Output the (x, y) coordinate of the center of the cell containing the given text.  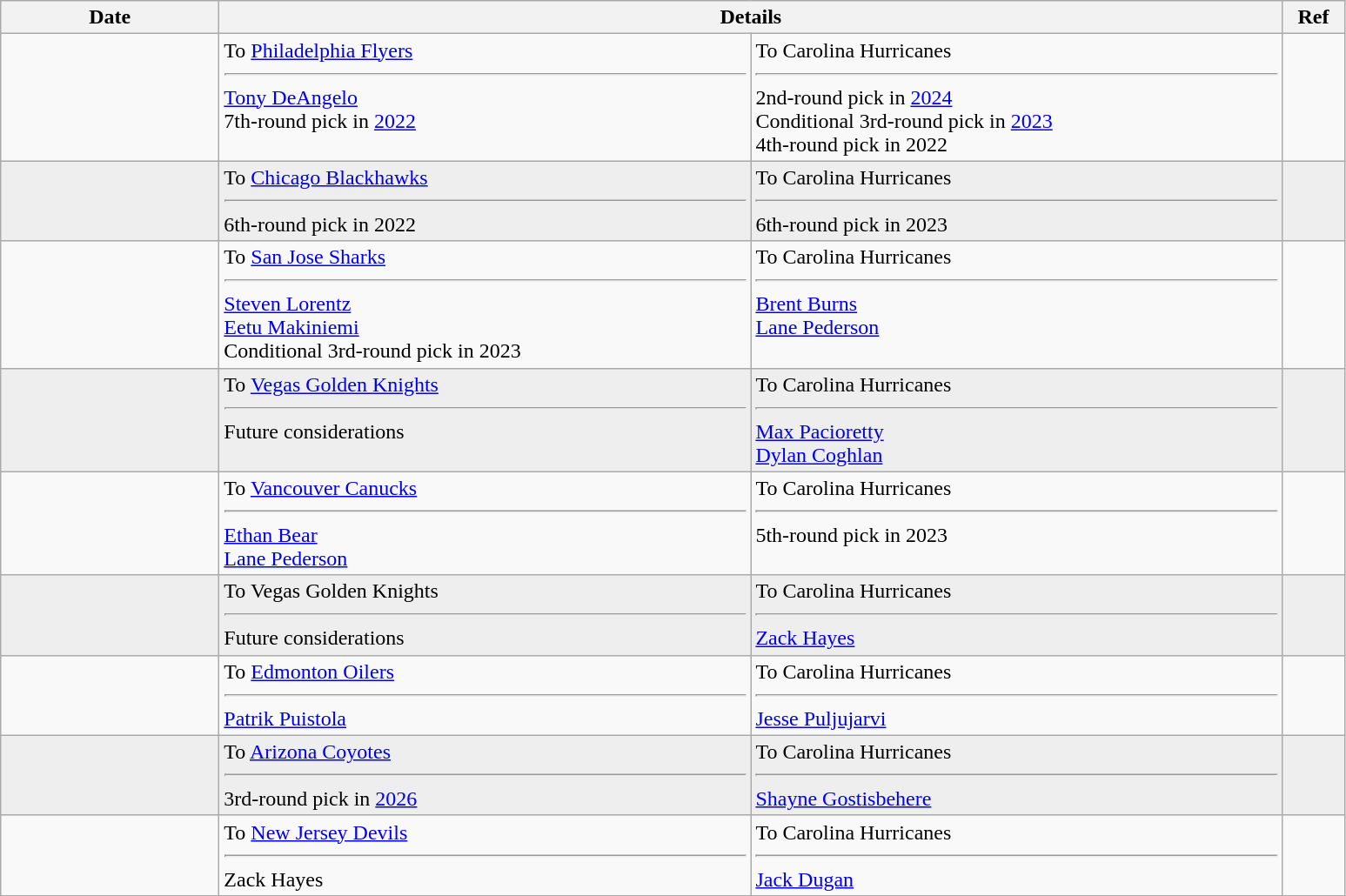
Date (110, 17)
To Carolina HurricanesShayne Gostisbehere (1016, 775)
To Carolina HurricanesZack Hayes (1016, 615)
To Edmonton OilersPatrik Puistola (485, 695)
To Carolina HurricanesBrent BurnsLane Pederson (1016, 304)
To New Jersey DevilsZack Hayes (485, 855)
To Carolina HurricanesJack Dugan (1016, 855)
To Carolina Hurricanes2nd-round pick in 2024Conditional 3rd-round pick in 20234th-round pick in 2022 (1016, 97)
To Vancouver CanucksEthan BearLane Pederson (485, 524)
To San Jose SharksSteven LorentzEetu MakiniemiConditional 3rd-round pick in 2023 (485, 304)
To Carolina HurricanesMax PaciorettyDylan Coghlan (1016, 419)
To Carolina Hurricanes5th-round pick in 2023 (1016, 524)
To Carolina HurricanesJesse Puljujarvi (1016, 695)
Ref (1314, 17)
Details (751, 17)
To Carolina Hurricanes6th-round pick in 2023 (1016, 201)
To Arizona Coyotes3rd-round pick in 2026 (485, 775)
To Chicago Blackhawks6th-round pick in 2022 (485, 201)
To Philadelphia FlyersTony DeAngelo7th-round pick in 2022 (485, 97)
